Capture the cell that displays the provided text and extract its (x, y) central coordinate. 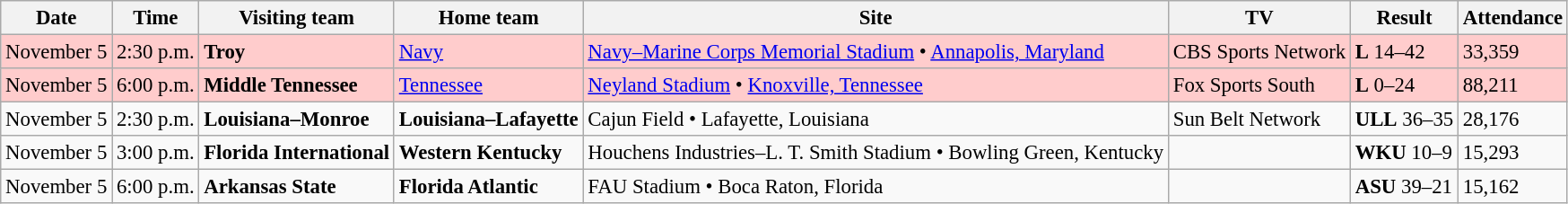
CBS Sports Network (1259, 52)
FAU Stadium • Boca Raton, Florida (875, 187)
88,211 (1513, 85)
TV (1259, 18)
Visiting team (297, 18)
Florida Atlantic (488, 187)
ULL 36–35 (1404, 120)
Home team (488, 18)
ASU 39–21 (1404, 187)
Fox Sports South (1259, 85)
Troy (297, 52)
Attendance (1513, 18)
Result (1404, 18)
Site (875, 18)
L 0–24 (1404, 85)
28,176 (1513, 120)
15,162 (1513, 187)
15,293 (1513, 153)
Navy–Marine Corps Memorial Stadium • Annapolis, Maryland (875, 52)
WKU 10–9 (1404, 153)
Louisiana–Lafayette (488, 120)
3:00 p.m. (156, 153)
Neyland Stadium • Knoxville, Tennessee (875, 85)
Louisiana–Monroe (297, 120)
Time (156, 18)
Florida International (297, 153)
Arkansas State (297, 187)
L 14–42 (1404, 52)
33,359 (1513, 52)
Tennessee (488, 85)
Navy (488, 52)
Middle Tennessee (297, 85)
Date (57, 18)
Western Kentucky (488, 153)
Cajun Field • Lafayette, Louisiana (875, 120)
Sun Belt Network (1259, 120)
Houchens Industries–L. T. Smith Stadium • Bowling Green, Kentucky (875, 153)
